From the cell containing the given text, extract its center point as [X, Y] coordinate. 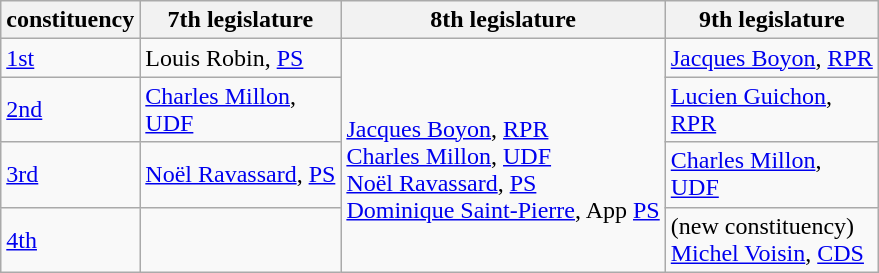
7th legislature [240, 20]
3rd [70, 174]
Jacques Boyon, RPRCharles Millon, UDFNoël Ravassard, PSDominique Saint-Pierre, App PS [503, 156]
Jacques Boyon, RPR [772, 58]
1st [70, 58]
(new constituency)Michel Voisin, CDS [772, 240]
4th [70, 240]
Noël Ravassard, PS [240, 174]
Louis Robin, PS [240, 58]
Lucien Guichon,RPR [772, 110]
2nd [70, 110]
9th legislature [772, 20]
constituency [70, 20]
8th legislature [503, 20]
